For the text-containing cell, return its midpoint in [x, y] coordinate format. 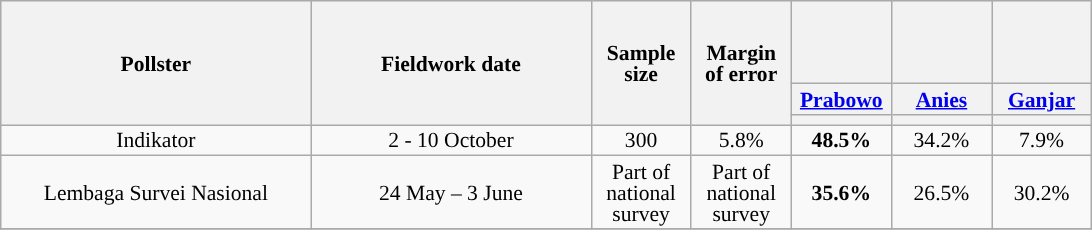
300 [641, 140]
Pollster [156, 63]
Prabowo [841, 100]
26.5% [941, 192]
34.2% [941, 140]
Anies [941, 100]
2 - 10 October [451, 140]
35.6% [841, 192]
Sample size [641, 63]
Indikator [156, 140]
Ganjar [1042, 100]
24 May – 3 June [451, 192]
Lembaga Survei Nasional [156, 192]
48.5% [841, 140]
Margin of error [741, 63]
Fieldwork date [451, 63]
7.9% [1042, 140]
5.8% [741, 140]
30.2% [1042, 192]
